Search for the cell housing the specified text and yield its [x, y] center coordinate. 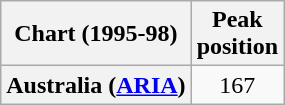
167 [237, 85]
Australia (ARIA) [96, 85]
Peakposition [237, 34]
Chart (1995-98) [96, 34]
